Capture the cell that displays the provided text and extract its [X, Y] central coordinate. 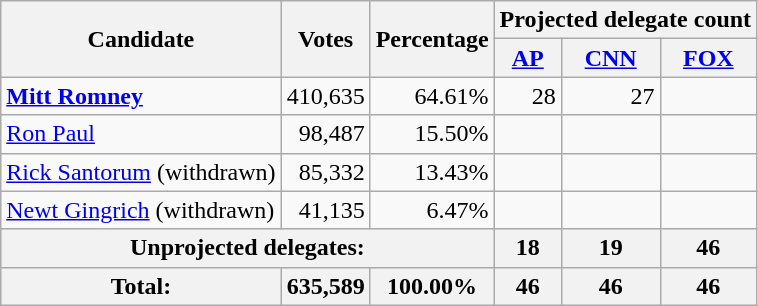
CNN [610, 58]
AP [528, 58]
19 [610, 248]
Newt Gingrich (withdrawn) [141, 210]
Total: [141, 286]
Candidate [141, 39]
28 [528, 96]
98,487 [326, 134]
Ron Paul [141, 134]
6.47% [432, 210]
Projected delegate count [626, 20]
410,635 [326, 96]
Votes [326, 39]
FOX [708, 58]
Mitt Romney [141, 96]
64.61% [432, 96]
27 [610, 96]
41,135 [326, 210]
18 [528, 248]
Unprojected delegates: [248, 248]
Percentage [432, 39]
15.50% [432, 134]
100.00% [432, 286]
Rick Santorum (withdrawn) [141, 172]
13.43% [432, 172]
85,332 [326, 172]
635,589 [326, 286]
